For the text-containing cell, return its midpoint in [X, Y] coordinate format. 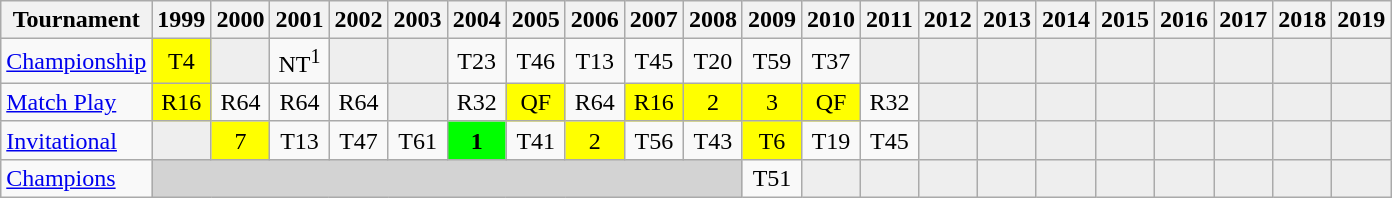
2005 [536, 20]
T19 [832, 140]
T4 [182, 62]
Tournament [76, 20]
3 [772, 102]
T46 [536, 62]
2013 [1006, 20]
2012 [948, 20]
2007 [654, 20]
Invitational [76, 140]
2002 [358, 20]
T61 [418, 140]
2018 [1302, 20]
1999 [182, 20]
2003 [418, 20]
2010 [832, 20]
2016 [1184, 20]
NT1 [300, 62]
2011 [890, 20]
T23 [476, 62]
T37 [832, 62]
2015 [1126, 20]
2017 [1244, 20]
2014 [1066, 20]
2006 [594, 20]
T43 [712, 140]
2001 [300, 20]
Championship [76, 62]
2004 [476, 20]
2019 [1362, 20]
T51 [772, 178]
2000 [240, 20]
Champions [76, 178]
T47 [358, 140]
T56 [654, 140]
T59 [772, 62]
7 [240, 140]
T41 [536, 140]
T6 [772, 140]
2009 [772, 20]
2008 [712, 20]
1 [476, 140]
T20 [712, 62]
Match Play [76, 102]
